Capture the cell that displays the provided text and extract its (X, Y) central coordinate. 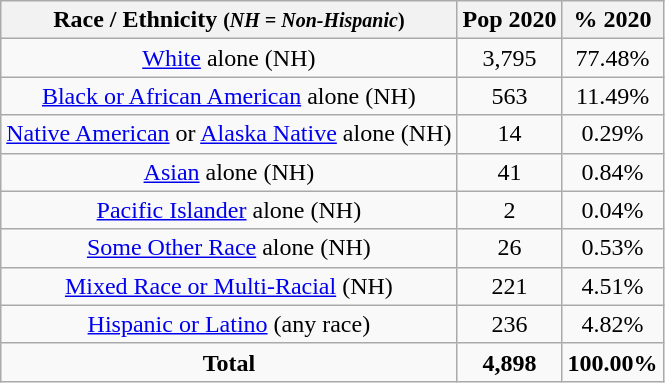
Black or African American alone (NH) (229, 96)
0.04% (612, 210)
221 (510, 286)
4.82% (612, 324)
41 (510, 172)
563 (510, 96)
Native American or Alaska Native alone (NH) (229, 134)
Hispanic or Latino (any race) (229, 324)
4,898 (510, 362)
14 (510, 134)
11.49% (612, 96)
Asian alone (NH) (229, 172)
0.84% (612, 172)
0.53% (612, 248)
2 (510, 210)
White alone (NH) (229, 58)
Mixed Race or Multi-Racial (NH) (229, 286)
4.51% (612, 286)
Pacific Islander alone (NH) (229, 210)
Total (229, 362)
% 2020 (612, 20)
0.29% (612, 134)
Race / Ethnicity (NH = Non-Hispanic) (229, 20)
236 (510, 324)
100.00% (612, 362)
Some Other Race alone (NH) (229, 248)
3,795 (510, 58)
77.48% (612, 58)
26 (510, 248)
Pop 2020 (510, 20)
